Find where the given text appears and provide that cell's center as (x, y) coordinate. 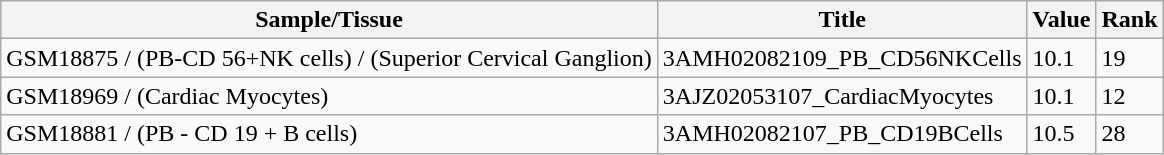
12 (1130, 96)
3AMH02082109_PB_CD56NKCells (842, 58)
3AJZ02053107_CardiacMyocytes (842, 96)
19 (1130, 58)
Value (1062, 20)
Sample/Tissue (330, 20)
3AMH02082107_PB_CD19BCells (842, 134)
Title (842, 20)
10.5 (1062, 134)
28 (1130, 134)
GSM18875 / (PB-CD 56+NK cells) / (Superior Cervical Ganglion) (330, 58)
GSM18969 / (Cardiac Myocytes) (330, 96)
GSM18881 / (PB - CD 19 + B cells) (330, 134)
Rank (1130, 20)
